Return the (X, Y) coordinate for the center point of the cell that contains the specified text.  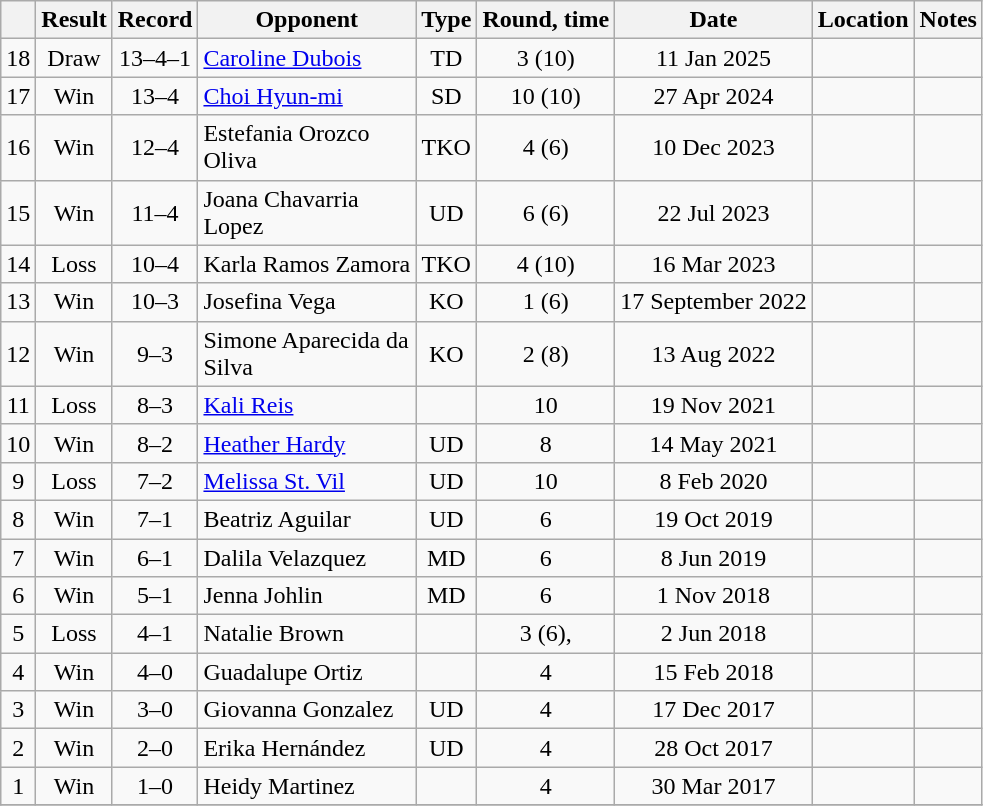
2 (18, 748)
17 Dec 2017 (714, 710)
2 Jun 2018 (714, 634)
3 (10) (546, 58)
10 Dec 2023 (714, 148)
Location (863, 20)
Simone Aparecida daSilva (307, 354)
4–0 (155, 672)
27 Apr 2024 (714, 96)
1 Nov 2018 (714, 596)
Giovanna Gonzalez (307, 710)
3 (18, 710)
Date (714, 20)
5 (18, 634)
3 (6), (546, 634)
14 (18, 264)
SD (446, 96)
8 Feb 2020 (714, 481)
Round, time (546, 20)
Kali Reis (307, 405)
8–2 (155, 443)
30 Mar 2017 (714, 786)
Josefina Vega (307, 302)
12–4 (155, 148)
Karla Ramos Zamora (307, 264)
14 May 2021 (714, 443)
10 (10) (546, 96)
1 (6) (546, 302)
9 (18, 481)
28 Oct 2017 (714, 748)
7–1 (155, 519)
11 (18, 405)
17 (18, 96)
4 (10) (546, 264)
19 Nov 2021 (714, 405)
Dalila Velazquez (307, 557)
Choi Hyun-mi (307, 96)
Type (446, 20)
Heidy Martinez (307, 786)
Opponent (307, 20)
7–2 (155, 481)
Caroline Dubois (307, 58)
4–1 (155, 634)
Heather Hardy (307, 443)
6–1 (155, 557)
8–3 (155, 405)
Joana ChavarriaLopez (307, 212)
15 (18, 212)
13 (18, 302)
Notes (948, 20)
15 Feb 2018 (714, 672)
2–0 (155, 748)
3–0 (155, 710)
Draw (74, 58)
12 (18, 354)
11 Jan 2025 (714, 58)
13–4 (155, 96)
Guadalupe Ortiz (307, 672)
19 Oct 2019 (714, 519)
17 September 2022 (714, 302)
22 Jul 2023 (714, 212)
5–1 (155, 596)
1 (18, 786)
9–3 (155, 354)
11–4 (155, 212)
13–4–1 (155, 58)
18 (18, 58)
16 (18, 148)
Beatriz Aguilar (307, 519)
Result (74, 20)
Natalie Brown (307, 634)
Record (155, 20)
6 (6) (546, 212)
Melissa St. Vil (307, 481)
8 Jun 2019 (714, 557)
16 Mar 2023 (714, 264)
7 (18, 557)
Jenna Johlin (307, 596)
TD (446, 58)
Estefania OrozcoOliva (307, 148)
4 (6) (546, 148)
Erika Hernández (307, 748)
2 (8) (546, 354)
13 Aug 2022 (714, 354)
1–0 (155, 786)
10–3 (155, 302)
10–4 (155, 264)
